Identify which cell holds the provided text, then report its (x, y) central coordinate. 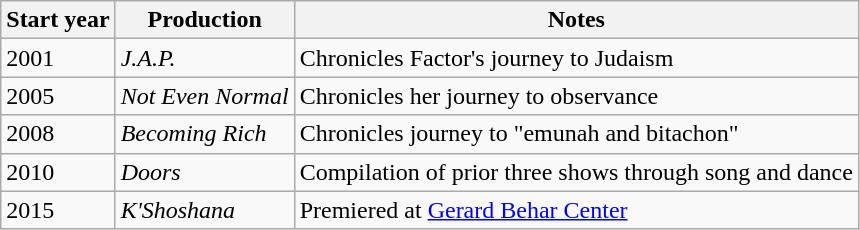
2010 (58, 172)
Premiered at Gerard Behar Center (576, 210)
K'Shoshana (204, 210)
Start year (58, 20)
2015 (58, 210)
Not Even Normal (204, 96)
Becoming Rich (204, 134)
Chronicles Factor's journey to Judaism (576, 58)
2001 (58, 58)
Chronicles her journey to observance (576, 96)
Notes (576, 20)
2008 (58, 134)
Chronicles journey to "emunah and bitachon" (576, 134)
Compilation of prior three shows through song and dance (576, 172)
J.A.P. (204, 58)
Production (204, 20)
2005 (58, 96)
Doors (204, 172)
